From the cell containing the given text, extract its center point as (x, y) coordinate. 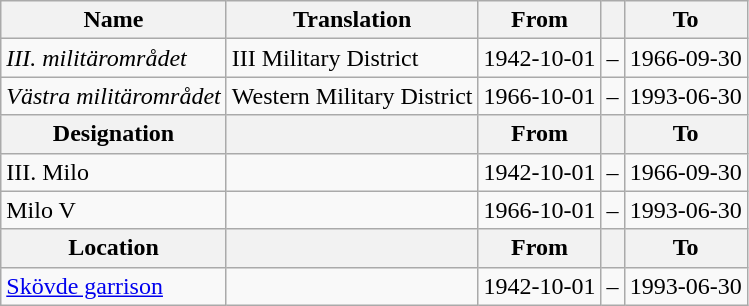
Translation (352, 20)
Western Military District (352, 96)
Västra militärområdet (114, 96)
Milo V (114, 210)
Designation (114, 134)
III. militärområdet (114, 58)
III. Milo (114, 172)
Skövde garrison (114, 286)
III Military District (352, 58)
Location (114, 248)
Name (114, 20)
